Provide the (x, y) coordinate of the cell's center where the given text is located.  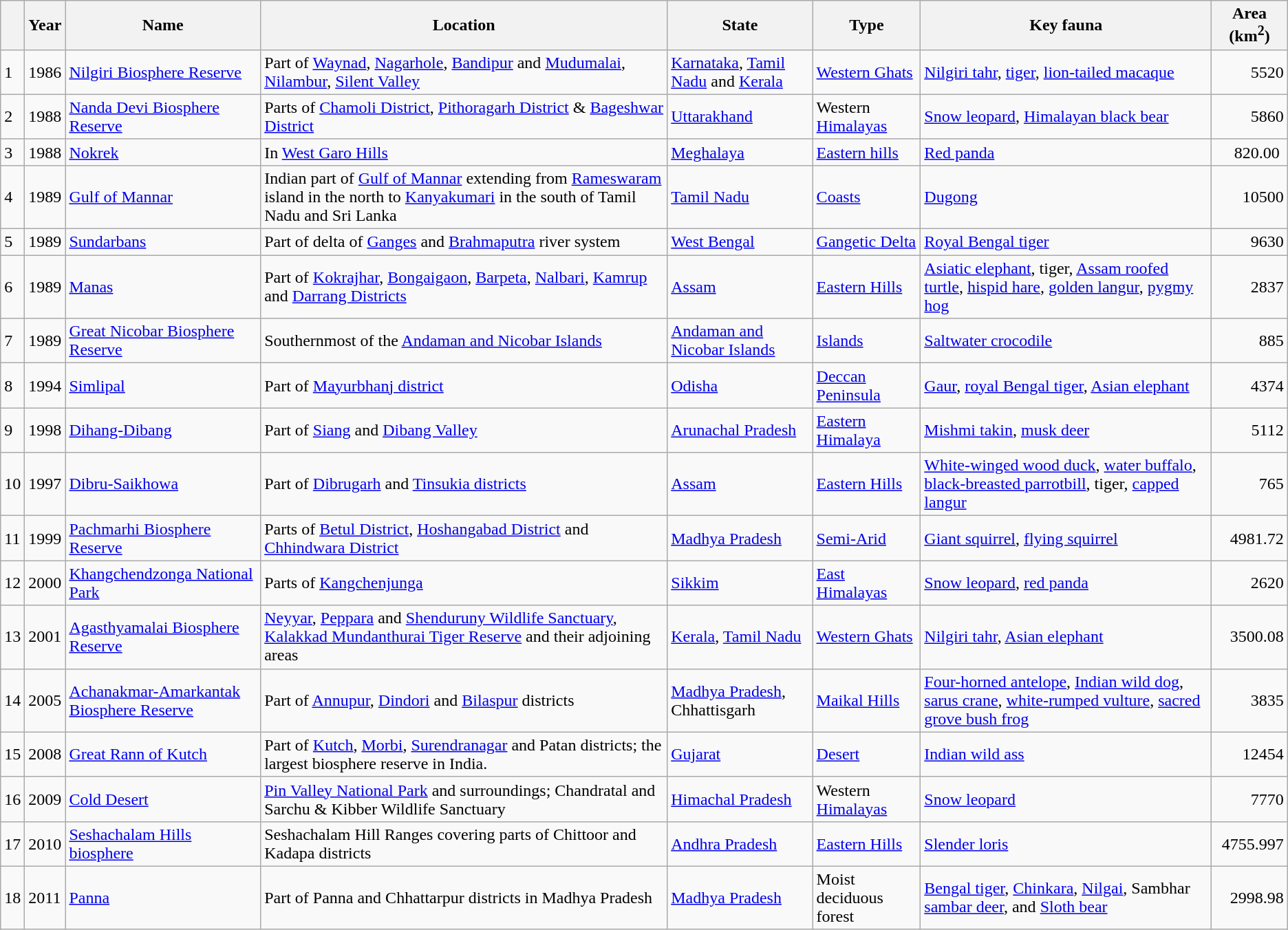
Pin Valley National Park and surroundings; Chandratal and Sarchu & Kibber Wildlife Sanctuary (464, 799)
2620 (1249, 583)
Gulf of Mannar (163, 197)
Key fauna (1066, 25)
820.00 (1249, 152)
1997 (45, 484)
1998 (45, 431)
Agasthyamalai Biosphere Reserve (163, 637)
Southernmost of the Andaman and Nicobar Islands (464, 341)
13 (12, 637)
7 (12, 341)
Pachmarhi Biosphere Reserve (163, 538)
Himachal Pradesh (740, 799)
2005 (45, 700)
Part of delta of Ganges and Brahmaputra river system (464, 242)
White-winged wood duck, water buffalo, black-breasted parrotbill, tiger, capped langur (1066, 484)
Islands (867, 341)
Royal Bengal tiger (1066, 242)
Meghalaya (740, 152)
17 (12, 843)
9 (12, 431)
885 (1249, 341)
State (740, 25)
Red panda (1066, 152)
Andaman and Nicobar Islands (740, 341)
Karnataka, Tamil Nadu and Kerala (740, 72)
Tamil Nadu (740, 197)
Snow leopard, red panda (1066, 583)
Type (867, 25)
Great Rann of Kutch (163, 754)
2008 (45, 754)
Panna (163, 898)
Nanda Devi Biosphere Reserve (163, 117)
Moist deciduous forest (867, 898)
Andhra Pradesh (740, 843)
765 (1249, 484)
12 (12, 583)
Saltwater crocodile (1066, 341)
1 (12, 72)
Snow leopard, Himalayan black bear (1066, 117)
Simlipal (163, 385)
2001 (45, 637)
Desert (867, 754)
3835 (1249, 700)
Slender loris (1066, 843)
Snow leopard (1066, 799)
East Himalayas (867, 583)
Odisha (740, 385)
Maikal Hills (867, 700)
Part of Mayurbhanj district (464, 385)
Indian part of Gulf of Mannar extending from Rameswaram island in the north to Kanyakumari in the south of Tamil Nadu and Sri Lanka (464, 197)
Location (464, 25)
Indian wild ass (1066, 754)
Sikkim (740, 583)
2998.98 (1249, 898)
Part of Waynad, Nagarhole, Bandipur and Mudumalai, Nilambur, Silent Valley (464, 72)
Part of Kokrajhar, Bongaigaon, Barpeta, Nalbari, Kamrup and Darrang Districts (464, 287)
Eastern Himalaya (867, 431)
Manas (163, 287)
Uttarakhand (740, 117)
5860 (1249, 117)
12454 (1249, 754)
1994 (45, 385)
Nilgiri Biosphere Reserve (163, 72)
In West Garo Hills (464, 152)
Gangetic Delta (867, 242)
West Bengal (740, 242)
8 (12, 385)
Part of Annupur, Dindori and Bilaspur districts (464, 700)
2010 (45, 843)
Deccan Peninsula (867, 385)
Kerala, Tamil Nadu (740, 637)
Cold Desert (163, 799)
1986 (45, 72)
15 (12, 754)
2009 (45, 799)
Khangchendzonga National Park (163, 583)
18 (12, 898)
Part of Siang and Dibang Valley (464, 431)
Asiatic elephant, tiger, Assam roofed turtle, hispid hare, golden langur, pygmy hog (1066, 287)
Parts of Kangchenjunga (464, 583)
Seshachalam Hills biosphere (163, 843)
1999 (45, 538)
9630 (1249, 242)
Bengal tiger, Chinkara, Nilgai, Sambhar sambar deer, and Sloth bear (1066, 898)
Part of Kutch, Morbi, Surendranagar and Patan districts; the largest biosphere reserve in India. (464, 754)
2837 (1249, 287)
Gaur, royal Bengal tiger, Asian elephant (1066, 385)
Coasts (867, 197)
3 (12, 152)
Part of Panna and Chhattarpur districts in Madhya Pradesh (464, 898)
Eastern hills (867, 152)
6 (12, 287)
Parts of Chamoli District, Pithoragarh District & Bageshwar District (464, 117)
Dugong (1066, 197)
5 (12, 242)
Arunachal Pradesh (740, 431)
Nilgiri tahr, Asian elephant (1066, 637)
2 (12, 117)
5112 (1249, 431)
2011 (45, 898)
4374 (1249, 385)
5520 (1249, 72)
Mishmi takin, musk deer (1066, 431)
3500.08 (1249, 637)
Achanakmar-Amarkantak Biosphere Reserve (163, 700)
Part of Dibrugarh and Tinsukia districts (464, 484)
Area (km2) (1249, 25)
16 (12, 799)
Madhya Pradesh, Chhattisgarh (740, 700)
10500 (1249, 197)
Nilgiri tahr, tiger, lion-tailed macaque (1066, 72)
Giant squirrel, flying squirrel (1066, 538)
Dihang-Dibang (163, 431)
4 (12, 197)
Great Nicobar Biosphere Reserve (163, 341)
4981.72 (1249, 538)
10 (12, 484)
Nokrek (163, 152)
Year (45, 25)
Parts of Betul District, Hoshangabad District and Chhindwara District (464, 538)
Seshachalam Hill Ranges covering parts of Chittoor and Kadapa districts (464, 843)
4755.997 (1249, 843)
Semi-Arid (867, 538)
Dibru-Saikhowa (163, 484)
Gujarat (740, 754)
Sundarbans (163, 242)
Neyyar, Peppara and Shenduruny Wildlife Sanctuary, Kalakkad Mundanthurai Tiger Reserve and their adjoining areas (464, 637)
Name (163, 25)
14 (12, 700)
7770 (1249, 799)
Four-horned antelope, Indian wild dog, sarus crane, white-rumped vulture, sacred grove bush frog (1066, 700)
2000 (45, 583)
11 (12, 538)
